Capture the cell that displays the provided text and extract its (x, y) central coordinate. 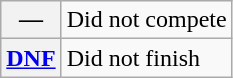
— (31, 20)
Did not compete (146, 20)
Did not finish (146, 58)
DNF (31, 58)
